Locate the cell with the specified text and output its [x, y] center coordinate. 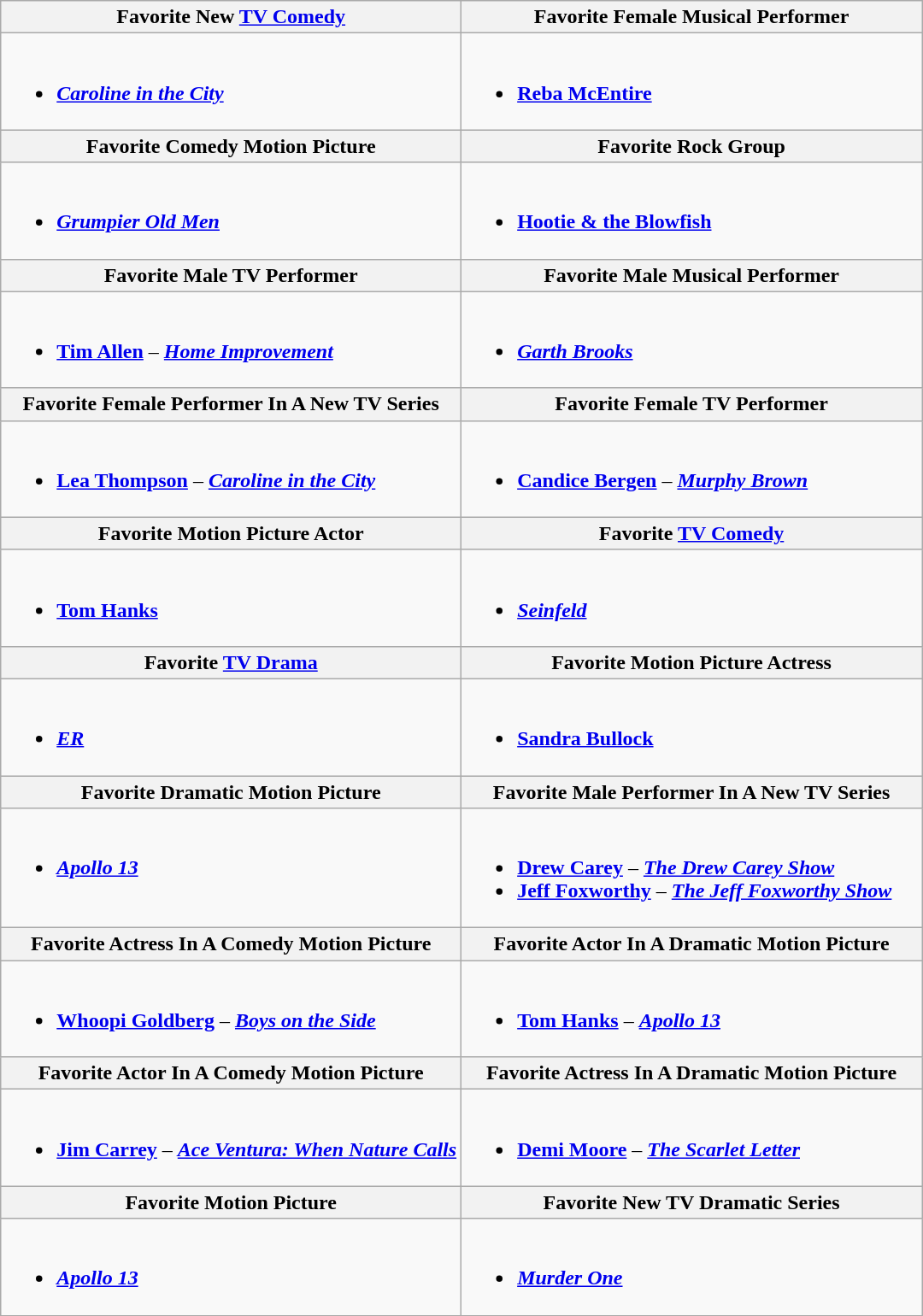
Favorite Rock Group [692, 146]
Favorite Female Performer In A New TV Series [231, 404]
Drew Carey – The Drew Carey ShowJeff Foxworthy – The Jeff Foxworthy Show [692, 868]
Favorite Motion Picture [231, 1202]
Sandra Bullock [692, 726]
Hootie & the Blowfish [692, 210]
Favorite New TV Comedy [231, 17]
Tim Allen – Home Improvement [231, 340]
Jim Carrey – Ace Ventura: When Nature Calls [231, 1138]
ER [231, 726]
Caroline in the City [231, 82]
Tom Hanks [231, 598]
Candice Bergen – Murphy Brown [692, 468]
Favorite Actor In A Comedy Motion Picture [231, 1073]
Favorite Male TV Performer [231, 275]
Grumpier Old Men [231, 210]
Favorite Female TV Performer [692, 404]
Favorite Male Performer In A New TV Series [692, 792]
Favorite Comedy Motion Picture [231, 146]
Tom Hanks – Apollo 13 [692, 1008]
Favorite Actress In A Comedy Motion Picture [231, 944]
Favorite Male Musical Performer [692, 275]
Demi Moore – The Scarlet Letter [692, 1138]
Favorite Motion Picture Actress [692, 662]
Favorite Dramatic Motion Picture [231, 792]
Garth Brooks [692, 340]
Murder One [692, 1266]
Whoopi Goldberg – Boys on the Side [231, 1008]
Favorite New TV Dramatic Series [692, 1202]
Favorite TV Comedy [692, 533]
Favorite TV Drama [231, 662]
Reba McEntire [692, 82]
Favorite Actress In A Dramatic Motion Picture [692, 1073]
Favorite Motion Picture Actor [231, 533]
Favorite Female Musical Performer [692, 17]
Favorite Actor In A Dramatic Motion Picture [692, 944]
Lea Thompson – Caroline in the City [231, 468]
Seinfeld [692, 598]
